Search for the cell housing the specified text and yield its (X, Y) center coordinate. 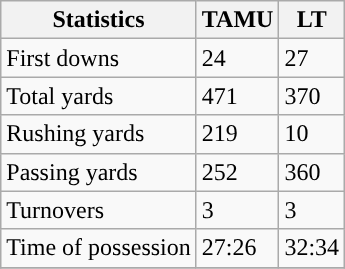
TAMU (238, 20)
Total yards (99, 96)
Turnovers (99, 210)
219 (238, 134)
27 (312, 58)
Rushing yards (99, 134)
27:26 (238, 248)
252 (238, 172)
Time of possession (99, 248)
LT (312, 20)
Statistics (99, 20)
32:34 (312, 248)
360 (312, 172)
Passing yards (99, 172)
10 (312, 134)
370 (312, 96)
24 (238, 58)
471 (238, 96)
First downs (99, 58)
